Identify which cell holds the provided text, then report its [X, Y] central coordinate. 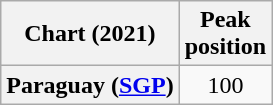
Chart (2021) [90, 34]
Paraguay (SGP) [90, 85]
100 [225, 85]
Peakposition [225, 34]
